Scan for the cell matching the given text and deliver its (X, Y) coordinate at center. 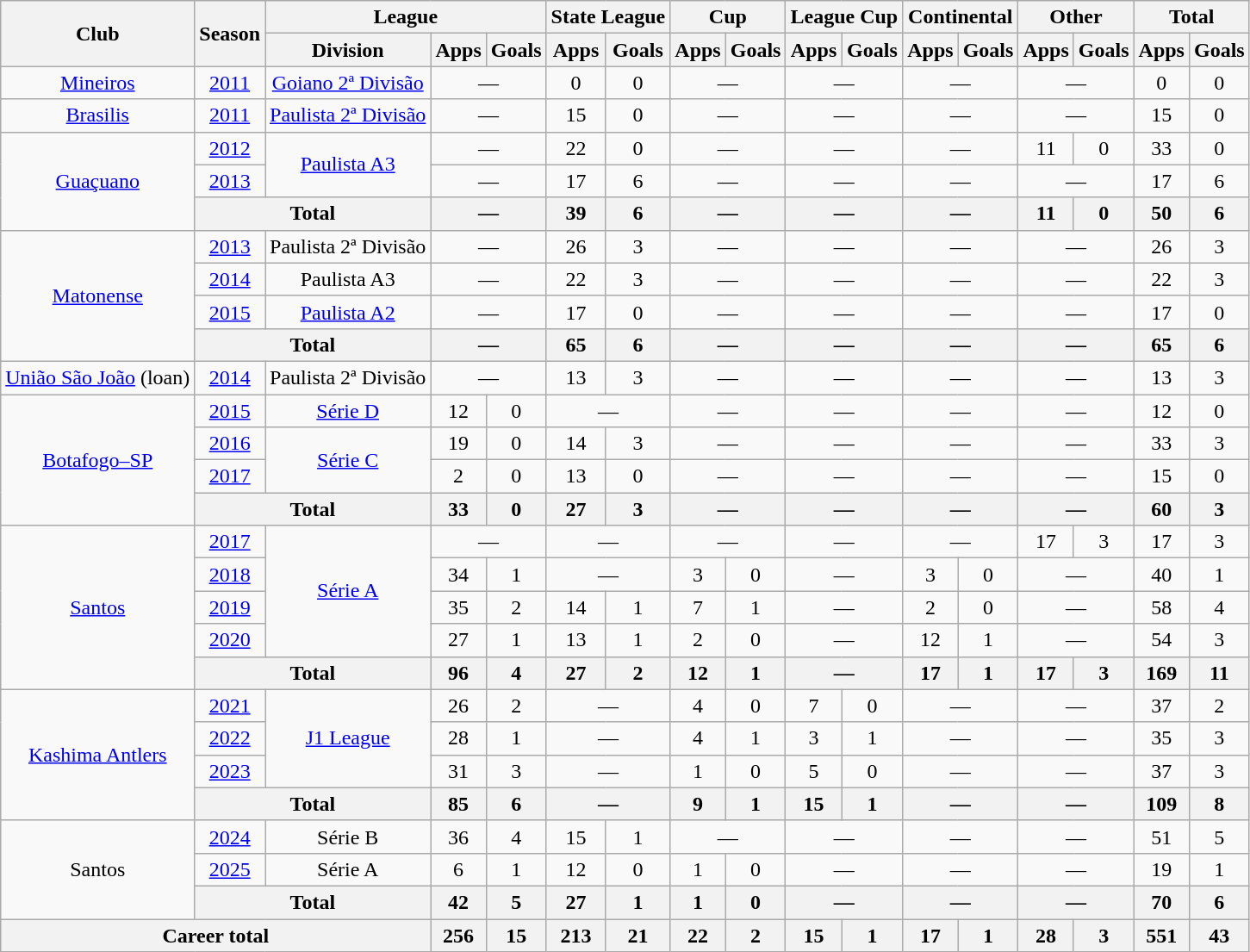
39 (575, 214)
Other (1076, 17)
League (407, 17)
Career total (215, 935)
Division (348, 50)
2012 (230, 148)
42 (458, 902)
2019 (230, 607)
43 (1219, 935)
50 (1161, 214)
Guaçuano (98, 181)
2024 (230, 837)
Série C (348, 460)
Paulista A2 (348, 312)
2022 (230, 738)
Série B (348, 837)
256 (458, 935)
8 (1219, 804)
Continental (961, 17)
Season (230, 34)
551 (1161, 935)
60 (1161, 509)
2016 (230, 444)
31 (458, 771)
Club (98, 34)
2025 (230, 869)
9 (698, 804)
Goiano 2ª Divisão (348, 83)
2021 (230, 706)
85 (458, 804)
169 (1161, 673)
Botafogo–SP (98, 460)
96 (458, 673)
21 (637, 935)
Série D (348, 411)
League Cup (844, 17)
58 (1161, 607)
70 (1161, 902)
40 (1161, 575)
2020 (230, 640)
Brasilis (98, 115)
Kashima Antlers (98, 755)
2023 (230, 771)
Cup (728, 17)
34 (458, 575)
2018 (230, 575)
36 (458, 837)
União São João (loan) (98, 377)
213 (575, 935)
State League (608, 17)
Matonense (98, 296)
109 (1161, 804)
51 (1161, 837)
54 (1161, 640)
Mineiros (98, 83)
J1 League (348, 738)
